Identify which cell holds the provided text, then report its [X, Y] central coordinate. 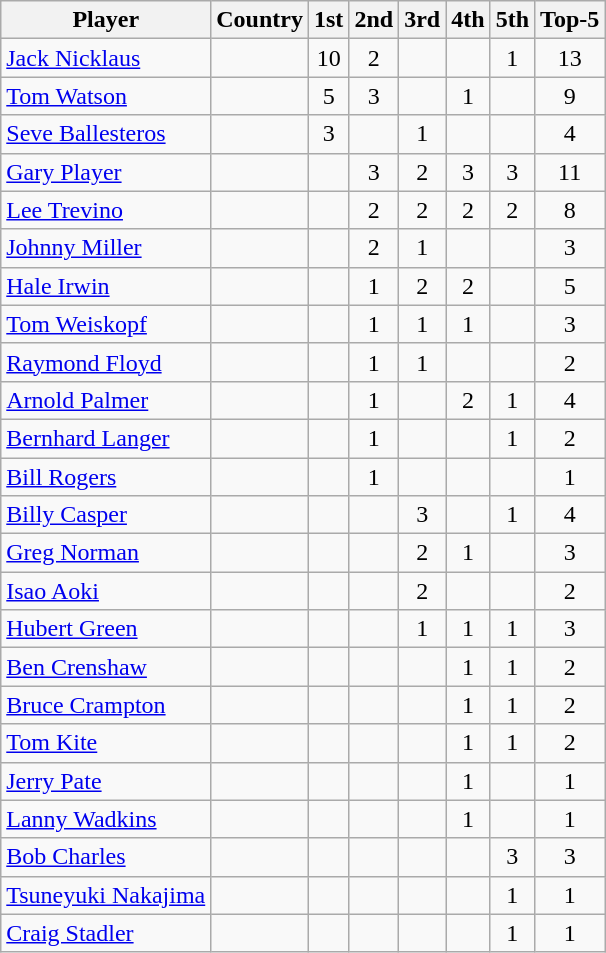
9 [570, 96]
Gary Player [106, 172]
Bob Charles [106, 857]
8 [570, 210]
Jerry Pate [106, 781]
Top-5 [570, 20]
Craig Stadler [106, 933]
Lanny Wadkins [106, 819]
5th [512, 20]
13 [570, 58]
Bill Rogers [106, 477]
Tom Weiskopf [106, 324]
2nd [374, 20]
Lee Trevino [106, 210]
4th [468, 20]
Country [260, 20]
10 [328, 58]
Greg Norman [106, 553]
Tom Kite [106, 743]
Arnold Palmer [106, 400]
Billy Casper [106, 515]
Ben Crenshaw [106, 667]
11 [570, 172]
Johnny Miller [106, 248]
Jack Nicklaus [106, 58]
Hale Irwin [106, 286]
Seve Ballesteros [106, 134]
1st [328, 20]
Raymond Floyd [106, 362]
Bernhard Langer [106, 438]
Player [106, 20]
Isao Aoki [106, 591]
Bruce Crampton [106, 705]
3rd [422, 20]
Tom Watson [106, 96]
Hubert Green [106, 629]
Tsuneyuki Nakajima [106, 895]
